Return the [X, Y] coordinate for the center point of the cell that contains the specified text.  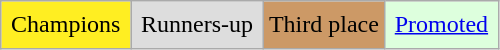
Third place [324, 25]
Promoted [441, 25]
Runners-up [198, 25]
Champions [66, 25]
